Determine the [x, y] coordinate at the center of the cell enclosing the given text.  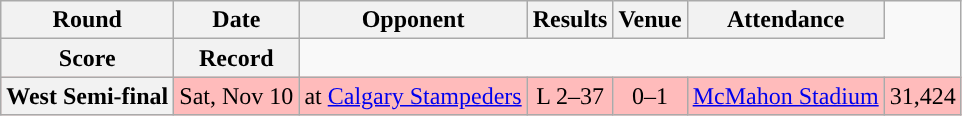
Attendance [786, 20]
Results [570, 20]
McMahon Stadium [786, 96]
Venue [650, 20]
Record [236, 58]
Round [88, 20]
West Semi-final [88, 96]
Date [236, 20]
Sat, Nov 10 [236, 96]
at Calgary Stampeders [413, 96]
0–1 [650, 96]
L 2–37 [570, 96]
Opponent [413, 20]
31,424 [922, 96]
Score [88, 58]
